Return the [X, Y] coordinate for the center point of the cell that contains the specified text.  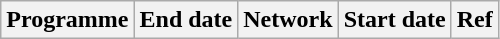
Network [288, 20]
Ref [474, 20]
Programme [68, 20]
End date [186, 20]
Start date [394, 20]
